Capture the cell that displays the provided text and extract its (x, y) central coordinate. 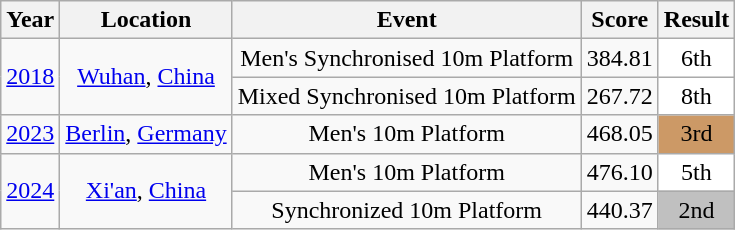
440.37 (620, 210)
476.10 (620, 172)
Mixed Synchronised 10m Platform (406, 96)
Wuhan, China (146, 77)
Berlin, Germany (146, 134)
6th (696, 58)
Result (696, 20)
8th (696, 96)
2024 (30, 191)
Year (30, 20)
267.72 (620, 96)
2023 (30, 134)
Event (406, 20)
Location (146, 20)
Score (620, 20)
2018 (30, 77)
3rd (696, 134)
5th (696, 172)
Synchronized 10m Platform (406, 210)
468.05 (620, 134)
2nd (696, 210)
Xi'an, China (146, 191)
384.81 (620, 58)
Men's Synchronised 10m Platform (406, 58)
